From the cell containing the given text, extract its center point as (x, y) coordinate. 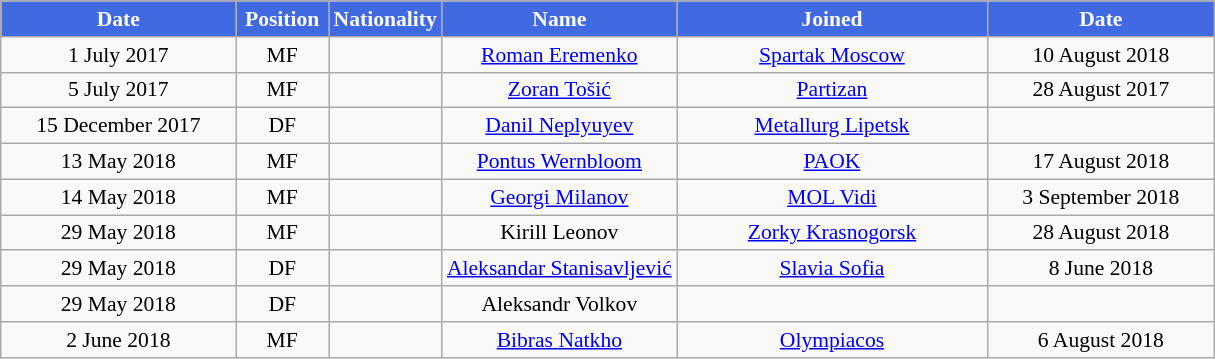
Joined (832, 19)
6 August 2018 (1101, 340)
Zorky Krasnogorsk (832, 233)
15 December 2017 (118, 126)
5 July 2017 (118, 90)
8 June 2018 (1101, 269)
Zoran Tošić (560, 90)
PAOK (832, 162)
13 May 2018 (118, 162)
Danil Neplyuyev (560, 126)
10 August 2018 (1101, 55)
3 September 2018 (1101, 197)
28 August 2017 (1101, 90)
17 August 2018 (1101, 162)
Georgi Milanov (560, 197)
Slavia Sofia (832, 269)
Olympiacos (832, 340)
Name (560, 19)
Spartak Moscow (832, 55)
1 July 2017 (118, 55)
Roman Eremenko (560, 55)
Bibras Natkho (560, 340)
Partizan (832, 90)
Nationality (384, 19)
Aleksandar Stanisavljević (560, 269)
28 August 2018 (1101, 233)
14 May 2018 (118, 197)
Position (282, 19)
Aleksandr Volkov (560, 304)
2 June 2018 (118, 340)
MOL Vidi (832, 197)
Kirill Leonov (560, 233)
Pontus Wernbloom (560, 162)
Metallurg Lipetsk (832, 126)
